Return (X, Y) of the center of cell containing provided text 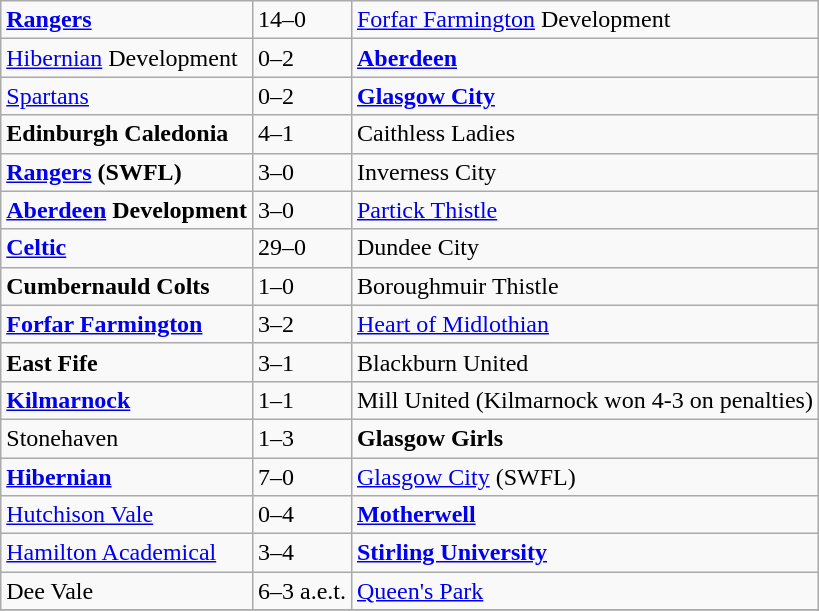
Motherwell (584, 515)
Glasgow City (SWFL) (584, 477)
Partick Thistle (584, 210)
1–3 (302, 438)
Stonehaven (127, 438)
Heart of Midlothian (584, 324)
3–2 (302, 324)
Cumbernauld Colts (127, 286)
Glasgow City (584, 96)
Mill United (Kilmarnock won 4-3 on penalties) (584, 400)
0–4 (302, 515)
East Fife (127, 362)
Dee Vale (127, 591)
Queen's Park (584, 591)
Celtic (127, 248)
Dundee City (584, 248)
Blackburn United (584, 362)
6–3 a.e.t. (302, 591)
Boroughmuir Thistle (584, 286)
Hamilton Academical (127, 553)
Stirling University (584, 553)
Caithless Ladies (584, 134)
Kilmarnock (127, 400)
3–4 (302, 553)
Edinburgh Caledonia (127, 134)
Aberdeen (584, 58)
1–1 (302, 400)
Forfar Farmington (127, 324)
Spartans (127, 96)
3–1 (302, 362)
Hutchison Vale (127, 515)
1–0 (302, 286)
Inverness City (584, 172)
Rangers (127, 20)
Hibernian Development (127, 58)
Aberdeen Development (127, 210)
Forfar Farmington Development (584, 20)
Glasgow Girls (584, 438)
Rangers (SWFL) (127, 172)
4–1 (302, 134)
7–0 (302, 477)
Hibernian (127, 477)
14–0 (302, 20)
29–0 (302, 248)
